Return (x, y) of the center of cell containing provided text 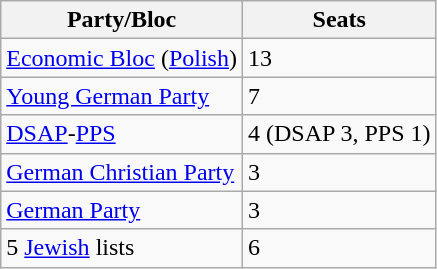
German Christian Party (122, 172)
DSAP-PPS (122, 134)
13 (339, 58)
4 (DSAP 3, PPS 1) (339, 134)
Seats (339, 20)
Economic Bloc (Polish) (122, 58)
6 (339, 248)
German Party (122, 210)
7 (339, 96)
Party/Bloc (122, 20)
Young German Party (122, 96)
5 Jewish lists (122, 248)
